Search for the cell housing the specified text and yield its [X, Y] center coordinate. 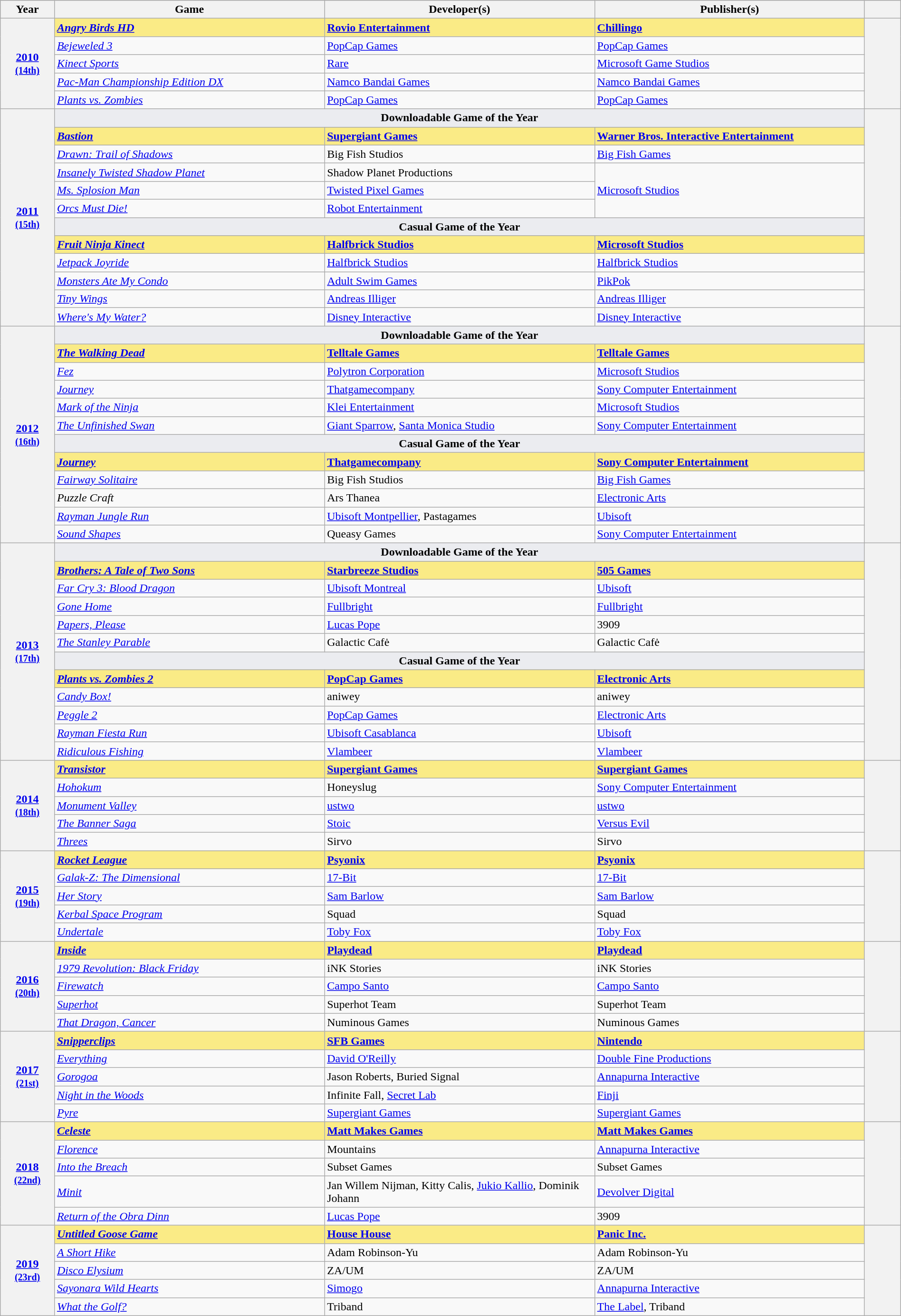
2013 (17th) [28, 652]
505 Games [729, 570]
The Stanley Parable [189, 643]
Infinite Fall, Secret Lab [460, 1095]
Queasy Games [460, 534]
Game [189, 10]
Plants vs. Zombies 2 [189, 679]
House House [460, 1234]
Finji [729, 1095]
Firewatch [189, 986]
Ms. Splosion Man [189, 190]
Brothers: A Tale of Two Sons [189, 570]
Ubisoft Montpellier, Pastagames [460, 516]
Rayman Jungle Run [189, 516]
Mountains [460, 1149]
David O'Reilly [460, 1058]
Chillingo [729, 28]
Fruit Ninja Kinect [189, 245]
2016 (20th) [28, 986]
Tiny Wings [189, 299]
Starbreeze Studios [460, 570]
2018 (22nd) [28, 1174]
The Unfinished Swan [189, 425]
Twisted Pixel Games [460, 190]
SFB Games [460, 1040]
Simogo [460, 1288]
Kinect Sports [189, 64]
Kerbal Space Program [189, 914]
Fairway Solitaire [189, 480]
Insanely Twisted Shadow Planet [189, 172]
Monument Valley [189, 806]
Panic Inc. [729, 1234]
Ridiculous Fishing [189, 751]
Ars Thanea [460, 498]
Year [28, 10]
Klei Entertainment [460, 407]
2011 (15th) [28, 218]
Hohokum [189, 787]
Rovio Entertainment [460, 28]
Angry Birds HD [189, 28]
Gorogoa [189, 1076]
Everything [189, 1058]
Devolver Digital [729, 1192]
Florence [189, 1149]
Into the Breach [189, 1167]
1979 Revolution: Black Friday [189, 968]
Galak-Z: The Dimensional [189, 878]
Peggle 2 [189, 715]
Warner Bros. Interactive Entertainment [729, 136]
Inside [189, 950]
Puzzle Craft [189, 498]
Giant Sparrow, Santa Monica Studio [460, 425]
Honeyslug [460, 787]
Ubisoft Montreal [460, 588]
Drawn: Trail of Shadows [189, 154]
The Label, Triband [729, 1306]
Transistor [189, 769]
Night in the Woods [189, 1095]
Robot Entertainment [460, 208]
Shadow Planet Productions [460, 172]
2014 (18th) [28, 805]
Double Fine Productions [729, 1058]
Pac-Man Championship Edition DX [189, 82]
Candy Box! [189, 697]
Jetpack Joyride [189, 263]
Undertale [189, 932]
Sound Shapes [189, 534]
Rocket League [189, 860]
That Dragon, Cancer [189, 1022]
PikPok [729, 281]
Minit [189, 1192]
Sayonara Wild Hearts [189, 1288]
The Banner Saga [189, 824]
Her Story [189, 896]
Plants vs. Zombies [189, 100]
Celeste [189, 1131]
2010 (14th) [28, 64]
Superhot [189, 1004]
Gone Home [189, 606]
Monsters Ate My Condo [189, 281]
Rayman Fiesta Run [189, 733]
Far Cry 3: Blood Dragon [189, 588]
Versus Evil [729, 824]
Triband [460, 1306]
2017 (21st) [28, 1076]
Ubisoft Casablanca [460, 733]
Jan Willem Nijman, Kitty Calis, Jukio Kallio, Dominik Johann [460, 1192]
The Walking Dead [189, 353]
Return of the Obra Dinn [189, 1216]
Nintendo [729, 1040]
Papers, Please [189, 624]
Stoic [460, 824]
Microsoft Game Studios [729, 64]
Bastion [189, 136]
Fez [189, 371]
Mark of the Ninja [189, 407]
Disco Elysium [189, 1270]
2019 (23rd) [28, 1270]
Threes [189, 842]
Pyre [189, 1113]
Bejeweled 3 [189, 46]
2012 (16th) [28, 434]
A Short Hike [189, 1252]
Snipperclips [189, 1040]
Jason Roberts, Buried Signal [460, 1076]
Publisher(s) [729, 10]
Adult Swim Games [460, 281]
Untitled Goose Game [189, 1234]
Where's My Water? [189, 317]
What the Golf? [189, 1306]
Polytron Corporation [460, 371]
2015 (19th) [28, 896]
Orcs Must Die! [189, 208]
Rare [460, 64]
Developer(s) [460, 10]
